Determine the (X, Y) coordinate at the center of the cell enclosing the given text.  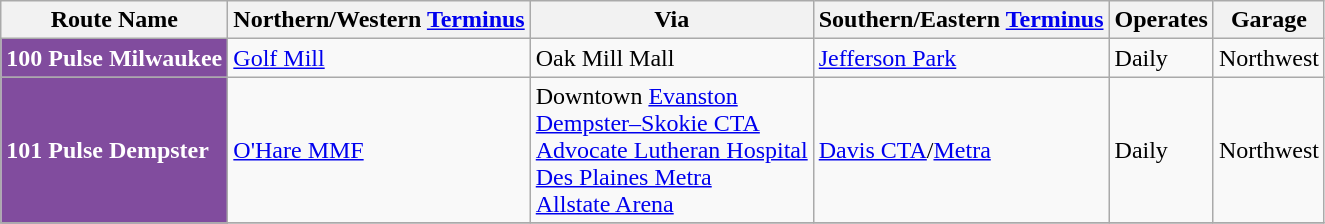
Operates (1161, 20)
Route Name (114, 20)
Davis CTA/Metra (961, 150)
Via (672, 20)
O'Hare MMF (379, 150)
101 Pulse Dempster (114, 150)
Jefferson Park (961, 58)
Oak Mill Mall (672, 58)
100 Pulse Milwaukee (114, 58)
Northern/Western Terminus (379, 20)
Golf Mill (379, 58)
Garage (1268, 20)
Southern/Eastern Terminus (961, 20)
Downtown Evanston Dempster–Skokie CTAAdvocate Lutheran Hospital Des Plaines MetraAllstate Arena (672, 150)
